Pinpoint the cell where the given text exists, returning its [x, y] midpoint coordinate. 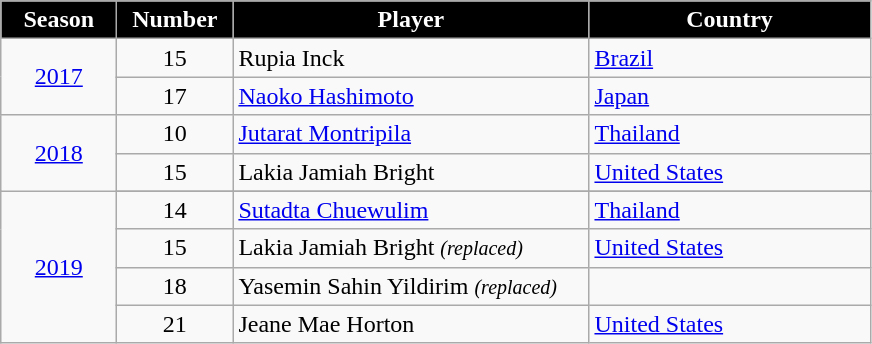
Rupia Inck [411, 58]
Jutarat Montripila [411, 134]
17 [175, 96]
10 [175, 134]
21 [175, 324]
Number [175, 20]
2019 [59, 267]
Season [59, 20]
Sutadta Chuewulim [411, 210]
Naoko Hashimoto [411, 96]
Country [730, 20]
Brazil [730, 58]
Yasemin Sahin Yildirim (replaced) [411, 286]
Jeane Mae Horton [411, 324]
2017 [59, 77]
14 [175, 210]
Lakia Jamiah Bright (replaced) [411, 248]
18 [175, 286]
Japan [730, 96]
2018 [59, 153]
Lakia Jamiah Bright [411, 172]
Player [411, 20]
